Find where the given text appears and provide that cell's center as [X, Y] coordinate. 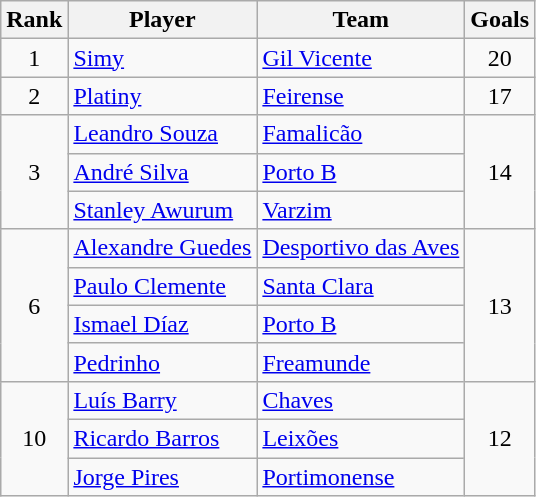
Platiny [162, 96]
13 [500, 305]
Santa Clara [361, 286]
Gil Vicente [361, 58]
6 [34, 305]
14 [500, 172]
Luís Barry [162, 400]
3 [34, 172]
Alexandre Guedes [162, 248]
Varzim [361, 210]
Ricardo Barros [162, 438]
Leandro Souza [162, 134]
Chaves [361, 400]
Portimonense [361, 477]
Stanley Awurum [162, 210]
1 [34, 58]
Leixões [361, 438]
17 [500, 96]
Simy [162, 58]
Player [162, 20]
20 [500, 58]
Freamunde [361, 362]
Rank [34, 20]
12 [500, 438]
Famalicão [361, 134]
Team [361, 20]
Goals [500, 20]
Jorge Pires [162, 477]
Desportivo das Aves [361, 248]
Feirense [361, 96]
Pedrinho [162, 362]
Paulo Clemente [162, 286]
Ismael Díaz [162, 324]
André Silva [162, 172]
2 [34, 96]
10 [34, 438]
